Identify which cell holds the provided text, then report its (x, y) central coordinate. 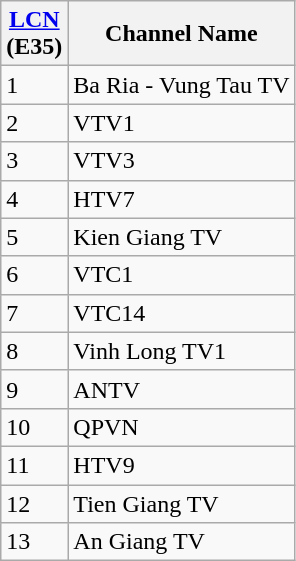
12 (34, 503)
ANTV (182, 389)
7 (34, 313)
VTC14 (182, 313)
9 (34, 389)
Ba Ria - Vung Tau TV (182, 85)
3 (34, 161)
4 (34, 199)
An Giang TV (182, 542)
1 (34, 85)
Vinh Long TV1 (182, 351)
Kien Giang TV (182, 237)
13 (34, 542)
HTV9 (182, 465)
6 (34, 275)
10 (34, 427)
VTV3 (182, 161)
HTV7 (182, 199)
VTC1 (182, 275)
5 (34, 237)
Tien Giang TV (182, 503)
LCN (E35) (34, 34)
11 (34, 465)
2 (34, 123)
8 (34, 351)
QPVN (182, 427)
Channel Name (182, 34)
VTV1 (182, 123)
